Pinpoint the cell where the given text exists, returning its (x, y) midpoint coordinate. 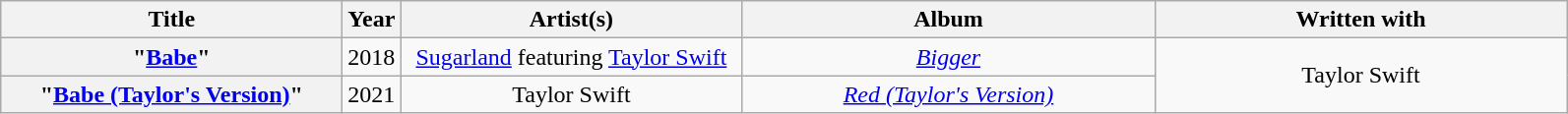
2021 (372, 94)
"Babe" (171, 57)
Sugarland featuring Taylor Swift (571, 57)
Title (171, 20)
Written with (1360, 20)
Year (372, 20)
Artist(s) (571, 20)
Bigger (949, 57)
Red (Taylor's Version) (949, 94)
Album (949, 20)
2018 (372, 57)
"Babe (Taylor's Version)" (171, 94)
